Detect which cell encompasses the target text, then output its (x, y) center coordinate. 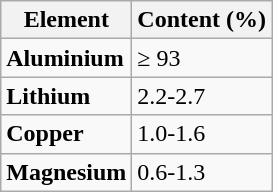
Copper (66, 134)
≥ 93 (202, 58)
1.0-1.6 (202, 134)
Element (66, 20)
2.2-2.7 (202, 96)
Aluminium (66, 58)
0.6-1.3 (202, 172)
Content (%) (202, 20)
Lithium (66, 96)
Magnesium (66, 172)
